From the cell containing the given text, extract its center point as [x, y] coordinate. 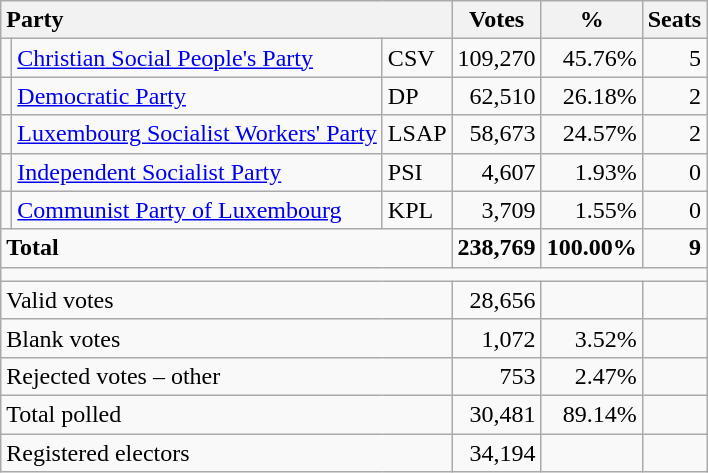
Total polled [226, 414]
3,709 [496, 210]
30,481 [496, 414]
26.18% [592, 96]
Valid votes [226, 300]
2.47% [592, 376]
9 [674, 248]
753 [496, 376]
3.52% [592, 338]
Rejected votes – other [226, 376]
Seats [674, 20]
1.55% [592, 210]
PSI [417, 172]
Independent Socialist Party [198, 172]
Communist Party of Luxembourg [198, 210]
45.76% [592, 58]
LSAP [417, 134]
109,270 [496, 58]
62,510 [496, 96]
238,769 [496, 248]
4,607 [496, 172]
24.57% [592, 134]
Luxembourg Socialist Workers' Party [198, 134]
1,072 [496, 338]
Votes [496, 20]
28,656 [496, 300]
Party [226, 20]
CSV [417, 58]
Registered electors [226, 453]
89.14% [592, 414]
Democratic Party [198, 96]
1.93% [592, 172]
DP [417, 96]
58,673 [496, 134]
34,194 [496, 453]
Blank votes [226, 338]
% [592, 20]
KPL [417, 210]
Total [226, 248]
5 [674, 58]
Christian Social People's Party [198, 58]
100.00% [592, 248]
